Search for the cell housing the specified text and yield its (x, y) center coordinate. 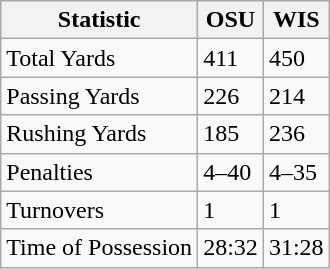
214 (296, 96)
4–40 (231, 172)
Time of Possession (100, 248)
Statistic (100, 20)
Passing Yards (100, 96)
Penalties (100, 172)
31:28 (296, 248)
Rushing Yards (100, 134)
185 (231, 134)
OSU (231, 20)
28:32 (231, 248)
Turnovers (100, 210)
Total Yards (100, 58)
4–35 (296, 172)
450 (296, 58)
226 (231, 96)
411 (231, 58)
236 (296, 134)
WIS (296, 20)
